Extract the (X, Y) coordinate from the center of the cell holding the provided text.  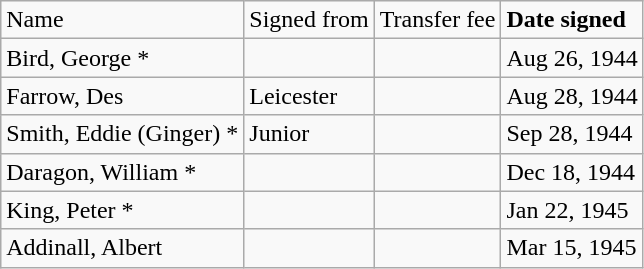
Farrow, Des (122, 96)
Aug 28, 1944 (572, 96)
Bird, George * (122, 58)
King, Peter * (122, 210)
Mar 15, 1945 (572, 248)
Date signed (572, 20)
Dec 18, 1944 (572, 172)
Smith, Eddie (Ginger) * (122, 134)
Jan 22, 1945 (572, 210)
Aug 26, 1944 (572, 58)
Sep 28, 1944 (572, 134)
Signed from (309, 20)
Addinall, Albert (122, 248)
Transfer fee (438, 20)
Junior (309, 134)
Daragon, William * (122, 172)
Name (122, 20)
Leicester (309, 96)
